Return (X, Y) of the center of cell containing provided text 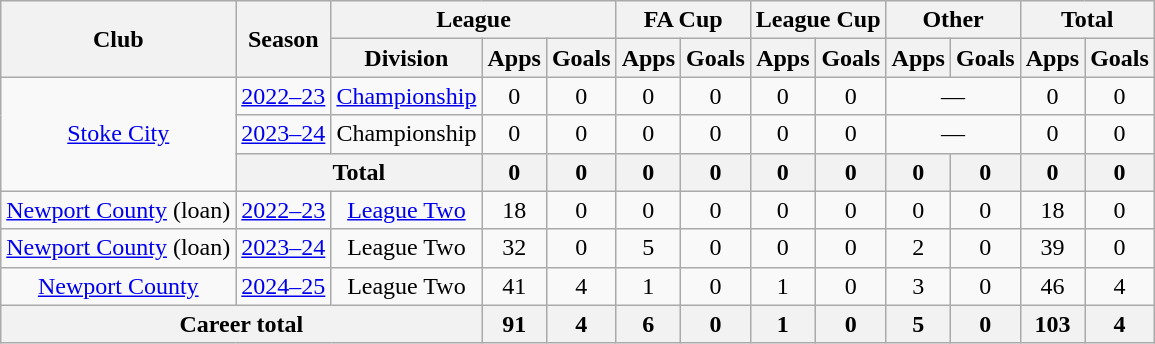
2 (918, 248)
Stoke City (118, 134)
Other (953, 20)
Season (284, 39)
6 (648, 324)
41 (514, 286)
FA Cup (683, 20)
2024–25 (284, 286)
Club (118, 39)
46 (1052, 286)
League (474, 20)
Newport County (118, 286)
103 (1052, 324)
32 (514, 248)
Division (406, 58)
League Cup (818, 20)
Career total (242, 324)
39 (1052, 248)
91 (514, 324)
3 (918, 286)
